Determine the [x, y] coordinate at the center of the cell enclosing the given text.  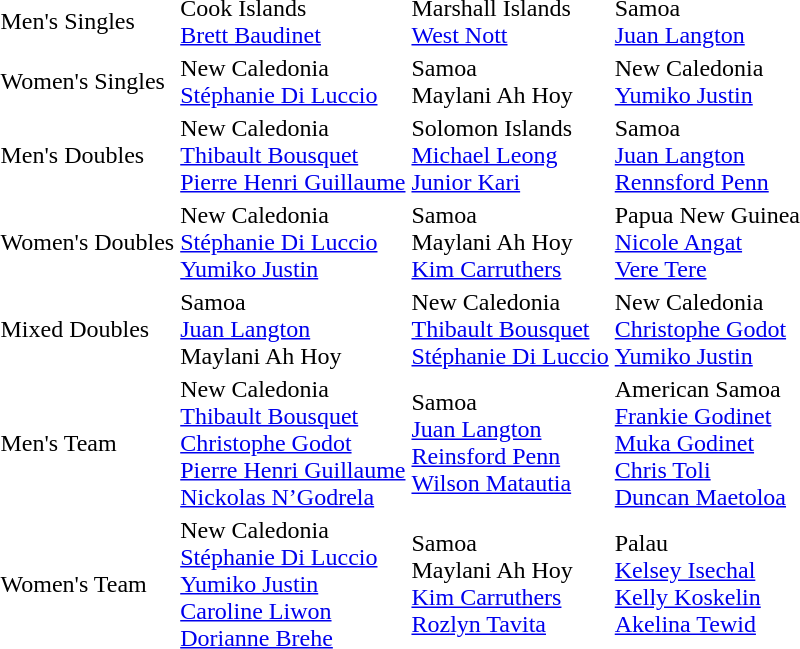
SamoaMaylani Ah HoyKim Carruthers [510, 242]
SamoaJuan LangtonMaylani Ah Hoy [293, 329]
New CaledoniaThibault BousquetPierre Henri Guillaume [293, 155]
Solomon IslandsMichael LeongJunior Kari [510, 155]
New CaledoniaStéphanie Di LuccioYumiko Justin [293, 242]
New CaledoniaStéphanie Di Luccio [293, 82]
New CaledoniaThibault BousquetStéphanie Di Luccio [510, 329]
SamoaJuan LangtonReinsford PennWilson Matautia [510, 443]
SamoaMaylani Ah Hoy [510, 82]
New CaledoniaThibault BousquetChristophe GodotPierre Henri GuillaumeNickolas N’Godrela [293, 443]
